Find where the given text appears and provide that cell's center as [x, y] coordinate. 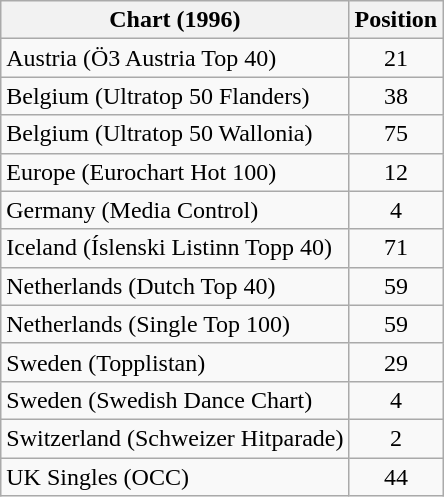
Netherlands (Dutch Top 40) [175, 286]
Position [396, 20]
Switzerland (Schweizer Hitparade) [175, 438]
12 [396, 172]
38 [396, 96]
Austria (Ö3 Austria Top 40) [175, 58]
Germany (Media Control) [175, 210]
Netherlands (Single Top 100) [175, 324]
Sweden (Topplistan) [175, 362]
Belgium (Ultratop 50 Flanders) [175, 96]
71 [396, 248]
29 [396, 362]
75 [396, 134]
UK Singles (OCC) [175, 477]
Iceland (Íslenski Listinn Topp 40) [175, 248]
Chart (1996) [175, 20]
44 [396, 477]
Europe (Eurochart Hot 100) [175, 172]
2 [396, 438]
21 [396, 58]
Belgium (Ultratop 50 Wallonia) [175, 134]
Sweden (Swedish Dance Chart) [175, 400]
